Find where the given text appears and provide that cell's center as (X, Y) coordinate. 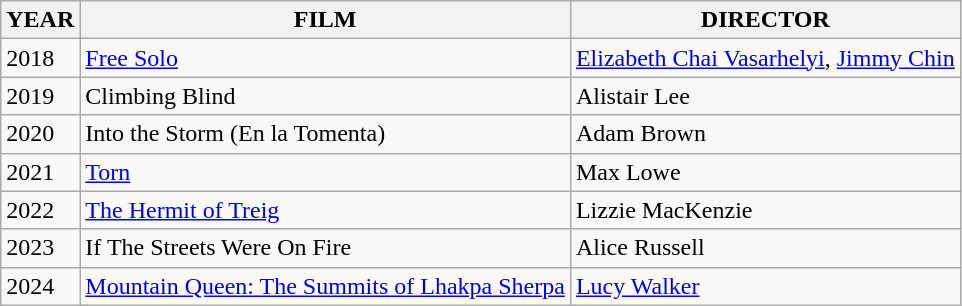
Mountain Queen: The Summits of Lhakpa Sherpa (326, 286)
Climbing Blind (326, 96)
Torn (326, 172)
FILM (326, 20)
Into the Storm (En la Tomenta) (326, 134)
YEAR (40, 20)
Elizabeth Chai Vasarhelyi, Jimmy Chin (765, 58)
Adam Brown (765, 134)
2024 (40, 286)
DIRECTOR (765, 20)
Lizzie MacKenzie (765, 210)
Alistair Lee (765, 96)
Free Solo (326, 58)
2019 (40, 96)
2023 (40, 248)
The Hermit of Treig (326, 210)
Alice Russell (765, 248)
Max Lowe (765, 172)
2022 (40, 210)
Lucy Walker (765, 286)
2018 (40, 58)
2021 (40, 172)
2020 (40, 134)
If The Streets Were On Fire (326, 248)
